Locate the cell with the specified text and output its [X, Y] center coordinate. 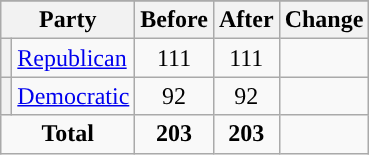
Party [68, 20]
Change [324, 20]
Total [68, 134]
Before [174, 20]
Democratic [74, 96]
After [246, 20]
Republican [74, 58]
